Capture the cell that displays the provided text and extract its (X, Y) central coordinate. 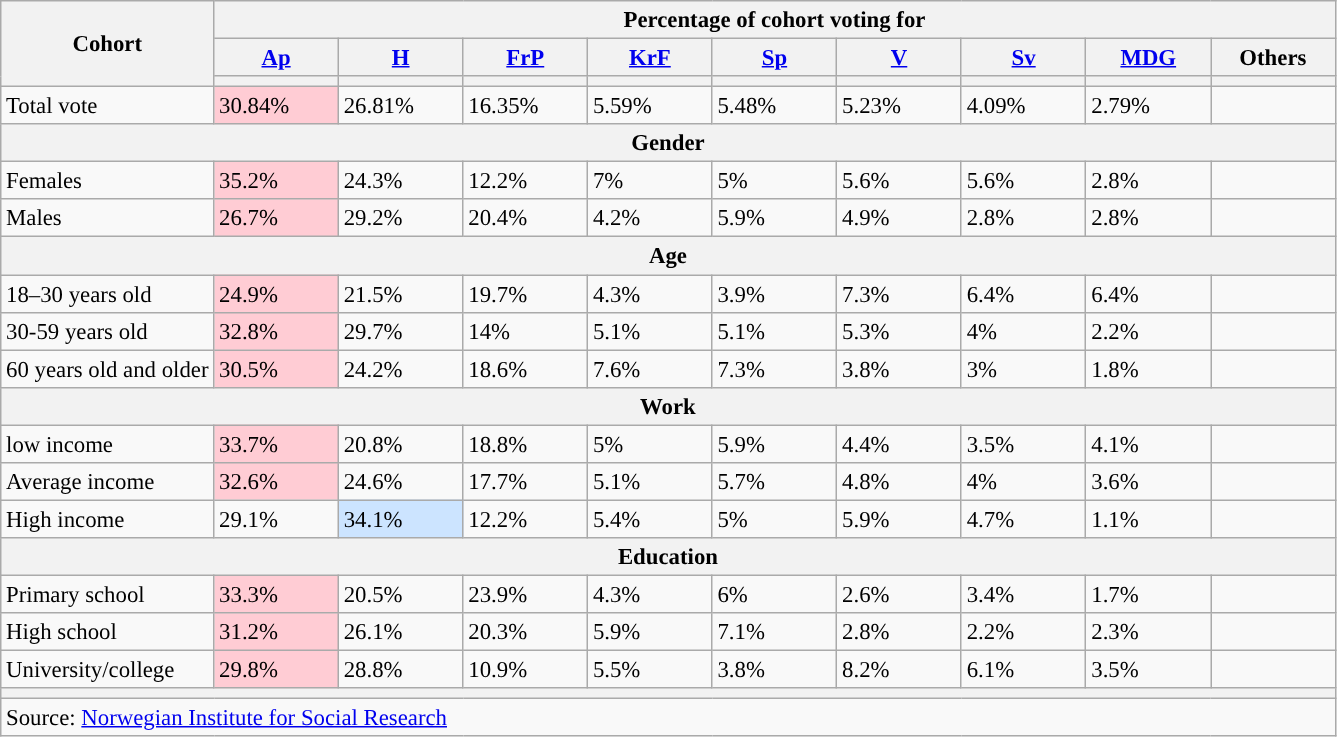
29.8% (276, 670)
Females (108, 181)
8.2% (900, 670)
26.7% (276, 219)
5.48% (774, 106)
19.7% (526, 294)
Sp (774, 58)
Source: Norwegian Institute for Social Research (668, 718)
3.4% (1024, 594)
1.7% (1148, 594)
5.59% (650, 106)
Gender (668, 143)
29.1% (276, 519)
Education (668, 557)
18.8% (526, 444)
Cohort (108, 44)
Primary school (108, 594)
32.8% (276, 331)
KrF (650, 58)
H (400, 58)
26.81% (400, 106)
3.9% (774, 294)
18–30 years old (108, 294)
30.84% (276, 106)
33.3% (276, 594)
29.7% (400, 331)
V (900, 58)
5.23% (900, 106)
24.9% (276, 294)
24.3% (400, 181)
33.7% (276, 444)
21.5% (400, 294)
low income (108, 444)
University/college (108, 670)
6.1% (1024, 670)
Work (668, 406)
31.2% (276, 632)
35.2% (276, 181)
4.09% (1024, 106)
34.1% (400, 519)
2.3% (1148, 632)
7% (650, 181)
30-59 years old (108, 331)
Sv (1024, 58)
4.9% (900, 219)
7.6% (650, 369)
24.2% (400, 369)
14% (526, 331)
Percentage of cohort voting for (774, 20)
18.6% (526, 369)
4.8% (900, 482)
5.4% (650, 519)
60 years old and older (108, 369)
High income (108, 519)
Age (668, 256)
30.5% (276, 369)
20.5% (400, 594)
2.79% (1148, 106)
3.6% (1148, 482)
Average income (108, 482)
3% (1024, 369)
4.1% (1148, 444)
MDG (1148, 58)
2.6% (900, 594)
23.9% (526, 594)
20.4% (526, 219)
Males (108, 219)
4.2% (650, 219)
FrP (526, 58)
24.6% (400, 482)
4.4% (900, 444)
17.7% (526, 482)
6% (774, 594)
4.7% (1024, 519)
High school (108, 632)
1.8% (1148, 369)
20.3% (526, 632)
Others (1274, 58)
16.35% (526, 106)
1.1% (1148, 519)
10.9% (526, 670)
5.5% (650, 670)
5.3% (900, 331)
Total vote (108, 106)
20.8% (400, 444)
29.2% (400, 219)
26.1% (400, 632)
Ap (276, 58)
28.8% (400, 670)
32.6% (276, 482)
5.7% (774, 482)
7.1% (774, 632)
